Extract the [X, Y] coordinate from the center of the cell holding the provided text.  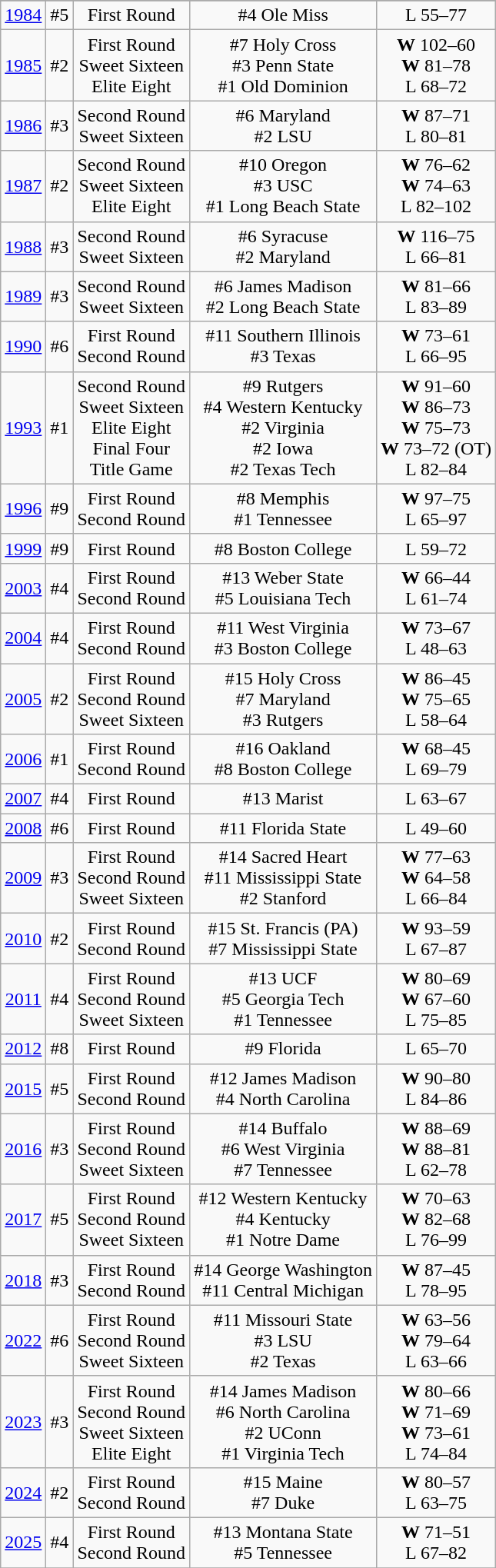
W 116–75L 66–81 [435, 246]
#12 James Madison#4 North Carolina [283, 1089]
#11 Florida State [283, 828]
W 102–60W 81–78L 68–72 [435, 65]
1990 [23, 346]
W 90–80L 84–86 [435, 1089]
W 87–45L 78–95 [435, 1280]
#6 James Madison#2 Long Beach State [283, 297]
2012 [23, 1049]
#13 UCF#5 Georgia Tech#1 Tennessee [283, 999]
2007 [23, 799]
#8 Memphis#1 Tennessee [283, 509]
L 65–70 [435, 1049]
#13 Weber State#5 Louisiana Tech [283, 588]
1986 [23, 126]
First RoundSecond RoundSweet SixteenElite Eight [131, 1421]
2016 [23, 1149]
#14 Buffalo#6 West Virginia#7 Tennessee [283, 1149]
#15 Holy Cross#7 Maryland#3 Rutgers [283, 698]
1988 [23, 246]
W 76–62W 74–63L 82–102 [435, 186]
#9 Rutgers#4 Western Kentucky#2 Virginia#2 Iowa#2 Texas Tech [283, 428]
#11 Missouri State #3 LSU#2 Texas [283, 1340]
2010 [23, 938]
W 86–45W 75–65L 58–64 [435, 698]
L 49–60 [435, 828]
L 63–67 [435, 799]
W 93–59L 67–87 [435, 938]
2009 [23, 878]
W 91–60W 86–73W 75–73W 73–72 (OT)L 82–84 [435, 428]
#13 Montana State #5 Tennessee [283, 1543]
W 81–66L 83–89 [435, 297]
#4 Ole Miss [283, 15]
#16 Oakland#8 Boston College [283, 760]
2006 [23, 760]
#6 Maryland#2 LSU [283, 126]
Second RoundSweet SixteenElite Eight [131, 186]
1999 [23, 548]
#9 Florida [283, 1049]
1993 [23, 428]
#10 Oregon#3 USC#1 Long Beach State [283, 186]
#6 Syracuse#2 Maryland [283, 246]
#11 Southern Illinois#3 Texas [283, 346]
W 80–57L 63–75 [435, 1492]
2011 [23, 999]
2018 [23, 1280]
#8 Boston College [283, 548]
W 97–75L 65–97 [435, 509]
2017 [23, 1220]
W 73–61L 66–95 [435, 346]
W 88–69W 88–81L 62–78 [435, 1149]
1985 [23, 65]
1989 [23, 297]
#13 Marist [283, 799]
#7 Holy Cross#3 Penn State#1 Old Dominion [283, 65]
2004 [23, 638]
L 55–77 [435, 15]
Second RoundSweet SixteenElite EightFinal FourTitle Game [131, 428]
W 71–51L 67–82 [435, 1543]
W 77–63W 64–58L 66–84 [435, 878]
#14 James Madison #6 North Carolina#2 UConn#1 Virginia Tech [283, 1421]
#11 West Virginia#3 Boston College [283, 638]
2024 [23, 1492]
W 63–56W 79–64L 63–66 [435, 1340]
2005 [23, 698]
W 70–63W 82–68L 76–99 [435, 1220]
#15 Maine #7 Duke [283, 1492]
2023 [23, 1421]
#8 [60, 1049]
1987 [23, 186]
1996 [23, 509]
W 73–67L 48–63 [435, 638]
W 66–44L 61–74 [435, 588]
1984 [23, 15]
W 80–66W 71–69W 73–61L 74–84 [435, 1421]
W 80–69W 67–60L 75–85 [435, 999]
L 59–72 [435, 548]
#14 George Washington#11 Central Michigan [283, 1280]
#12 Western Kentucky#4 Kentucky#1 Notre Dame [283, 1220]
2008 [23, 828]
W 87–71L 80–81 [435, 126]
2003 [23, 588]
First RoundSweet SixteenElite Eight [131, 65]
#15 St. Francis (PA)#7 Mississippi State [283, 938]
2022 [23, 1340]
2025 [23, 1543]
W 68–45L 69–79 [435, 760]
#14 Sacred Heart#11 Mississippi State#2 Stanford [283, 878]
2015 [23, 1089]
